Output the (X, Y) coordinate of the center of the cell containing the given text.  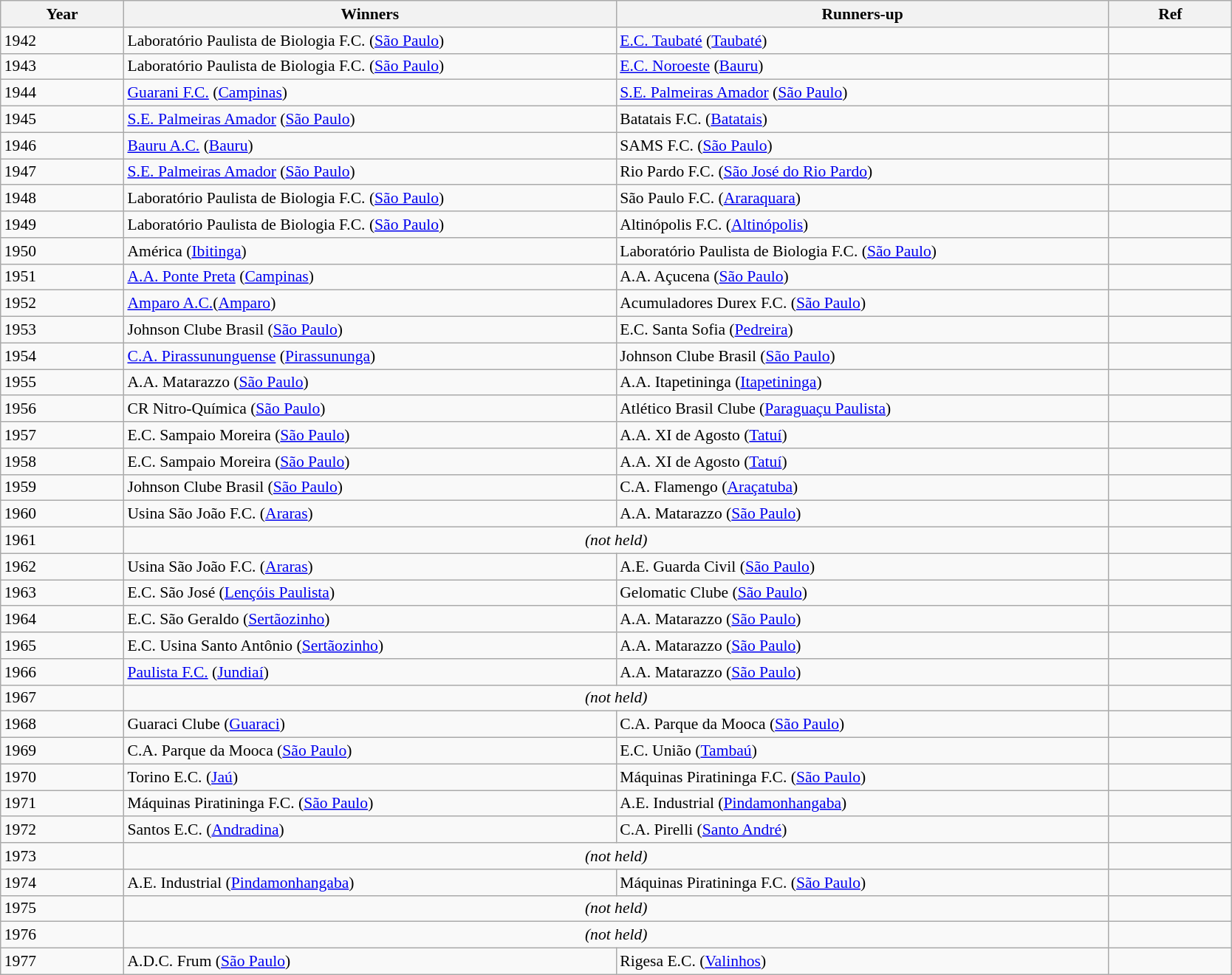
Ref (1170, 14)
1972 (62, 830)
1957 (62, 435)
1975 (62, 909)
Altinópolis F.C. (Altinópolis) (863, 225)
E.C. São Geraldo (Sertãozinho) (369, 620)
1945 (62, 120)
Acumuladores Durex F.C. (São Paulo) (863, 304)
1966 (62, 672)
1946 (62, 146)
1954 (62, 356)
São Paulo F.C. (Araraquara) (863, 199)
C.A. Pirassununguense (Pirassununga) (369, 356)
1963 (62, 593)
1973 (62, 856)
América (Ibitinga) (369, 251)
1952 (62, 304)
1956 (62, 409)
1953 (62, 330)
A.E. Guarda Civil (São Paulo) (863, 567)
Year (62, 14)
Runners-up (863, 14)
C.A. Pirelli (Santo André) (863, 830)
E.C. Usina Santo Antônio (Sertãozinho) (369, 646)
1967 (62, 698)
Guarani F.C. (Campinas) (369, 93)
A.A. Itapetininga (Itapetininga) (863, 383)
CR Nitro-Química (São Paulo) (369, 409)
1965 (62, 646)
1949 (62, 225)
1955 (62, 383)
1961 (62, 541)
Gelomatic Clube (São Paulo) (863, 593)
Amparo A.C.(Amparo) (369, 304)
1947 (62, 172)
1968 (62, 725)
1977 (62, 962)
Guaraci Clube (Guaraci) (369, 725)
E.C. Santa Sofia (Pedreira) (863, 330)
1943 (62, 66)
1971 (62, 804)
1964 (62, 620)
1942 (62, 41)
1950 (62, 251)
1962 (62, 567)
1948 (62, 199)
1951 (62, 277)
1969 (62, 751)
1944 (62, 93)
E.C. União (Tambaú) (863, 751)
E.C. Noroeste (Bauru) (863, 66)
1960 (62, 514)
SAMS F.C. (São Paulo) (863, 146)
Rio Pardo F.C. (São José do Rio Pardo) (863, 172)
1959 (62, 487)
1970 (62, 777)
A.A. Açucena (São Paulo) (863, 277)
Paulista F.C. (Jundiaí) (369, 672)
Santos E.C. (Andradina) (369, 830)
C.A. Flamengo (Araçatuba) (863, 487)
Rigesa E.C. (Valinhos) (863, 962)
Torino E.C. (Jaú) (369, 777)
Batatais F.C. (Batatais) (863, 120)
Atlético Brasil Clube (Paraguaçu Paulista) (863, 409)
Winners (369, 14)
1974 (62, 883)
A.D.C. Frum (São Paulo) (369, 962)
E.C. São José (Lençóis Paulista) (369, 593)
A.A. Ponte Preta (Campinas) (369, 277)
1958 (62, 462)
1976 (62, 935)
E.C. Taubaté (Taubaté) (863, 41)
Bauru A.C. (Bauru) (369, 146)
